From the cell containing the given text, extract its center point as [x, y] coordinate. 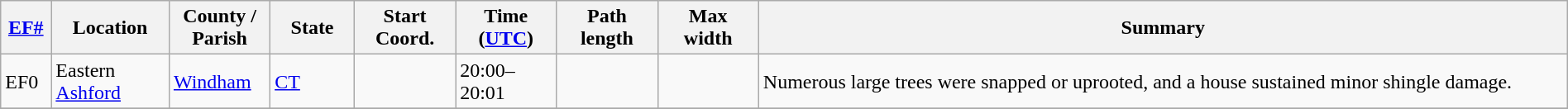
State [313, 28]
Location [111, 28]
Path length [607, 28]
CT [313, 81]
Max width [708, 28]
County / Parish [219, 28]
Eastern Ashford [111, 81]
EF# [26, 28]
Time (UTC) [506, 28]
EF0 [26, 81]
20:00–20:01 [506, 81]
Windham [219, 81]
Numerous large trees were snapped or uprooted, and a house sustained minor shingle damage. [1163, 81]
Start Coord. [404, 28]
Summary [1163, 28]
